Return the (X, Y) coordinate for the center point of the cell that contains the specified text.  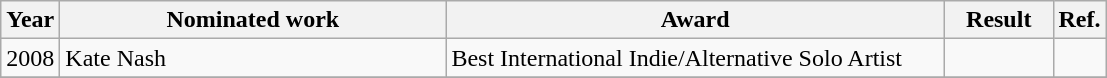
Year (30, 20)
Result (998, 20)
2008 (30, 58)
Best International Indie/Alternative Solo Artist (696, 58)
Kate Nash (253, 58)
Ref. (1080, 20)
Award (696, 20)
Nominated work (253, 20)
